Scan for the cell matching the given text and deliver its (x, y) coordinate at center. 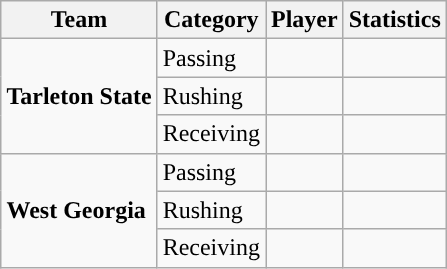
Tarleton State (79, 96)
Player (305, 20)
Category (211, 20)
Statistics (394, 20)
West Georgia (79, 210)
Team (79, 20)
